Provide the (x, y) coordinate of the cell's center where the given text is located.  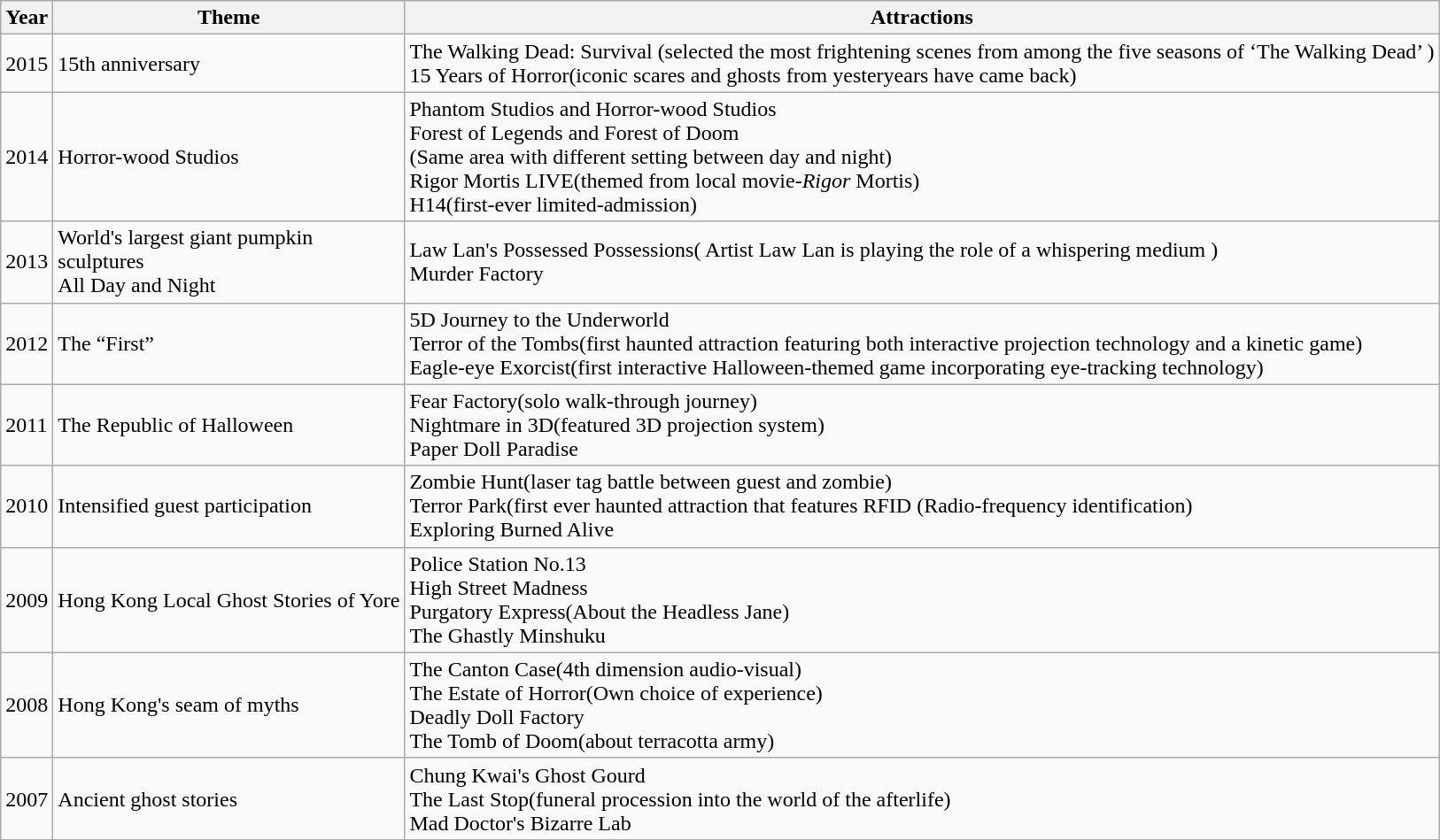
Fear Factory(solo walk-through journey)Nightmare in 3D(featured 3D projection system)Paper Doll Paradise (922, 425)
The Canton Case(4th dimension audio-visual)The Estate of Horror(Own choice of experience)Deadly Doll FactoryThe Tomb of Doom(about terracotta army) (922, 705)
The Republic of Halloween (228, 425)
Theme (228, 18)
Year (27, 18)
2007 (27, 798)
2008 (27, 705)
2012 (27, 343)
Attractions (922, 18)
Hong Kong's seam of myths (228, 705)
Law Lan's Possessed Possessions( Artist Law Lan is playing the role of a whispering medium )Murder Factory (922, 262)
Chung Kwai's Ghost GourdThe Last Stop(funeral procession into the world of the afterlife)Mad Doctor's Bizarre Lab (922, 798)
Hong Kong Local Ghost Stories of Yore (228, 600)
Intensified guest participation (228, 506)
Ancient ghost stories (228, 798)
2013 (27, 262)
2009 (27, 600)
2015 (27, 64)
15th anniversary (228, 64)
Police Station No.13High Street MadnessPurgatory Express(About the Headless Jane)The Ghastly Minshuku (922, 600)
Horror-wood Studios (228, 157)
2010 (27, 506)
World's largest giant pumpkinsculpturesAll Day and Night (228, 262)
2014 (27, 157)
2011 (27, 425)
The “First” (228, 343)
